Output the [x, y] coordinate of the center of the cell containing the given text.  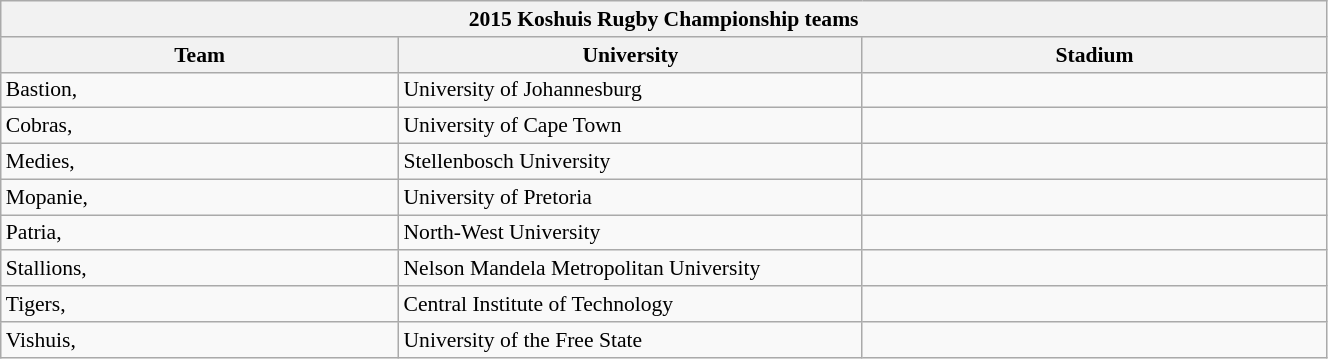
Stallions, [200, 269]
Patria, [200, 233]
Nelson Mandela Metropolitan University [630, 269]
Vishuis, [200, 340]
Tigers, [200, 304]
University of Johannesburg [630, 90]
University of Pretoria [630, 197]
Mopanie, [200, 197]
Bastion, [200, 90]
Cobras, [200, 126]
Medies, [200, 162]
Team [200, 55]
Stadium [1094, 55]
Stellenbosch University [630, 162]
North-West University [630, 233]
University of the Free State [630, 340]
University [630, 55]
2015 Koshuis Rugby Championship teams [664, 19]
Central Institute of Technology [630, 304]
University of Cape Town [630, 126]
